From the cell containing the given text, extract its center point as (X, Y) coordinate. 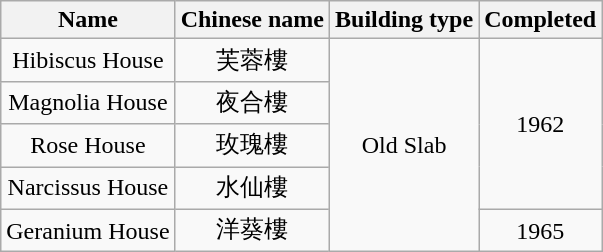
1962 (540, 124)
1965 (540, 230)
水仙樓 (252, 188)
Magnolia House (88, 102)
Rose House (88, 146)
夜合樓 (252, 102)
Narcissus House (88, 188)
Old Slab (404, 146)
玫瑰樓 (252, 146)
芙蓉樓 (252, 60)
Hibiscus House (88, 60)
Completed (540, 20)
洋葵樓 (252, 230)
Chinese name (252, 20)
Geranium House (88, 230)
Name (88, 20)
Building type (404, 20)
